Find where the given text appears and provide that cell's center as (x, y) coordinate. 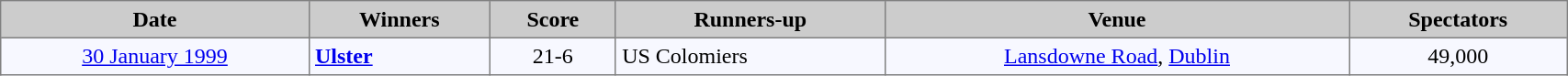
49,000 (1459, 56)
Score (553, 19)
Runners-up (750, 19)
Ulster (399, 56)
Winners (399, 19)
Date (155, 19)
US Colomiers (750, 56)
Lansdowne Road, Dublin (1117, 56)
Spectators (1459, 19)
Venue (1117, 19)
30 January 1999 (155, 56)
21-6 (553, 56)
